Pinpoint the cell where the given text exists, returning its (X, Y) midpoint coordinate. 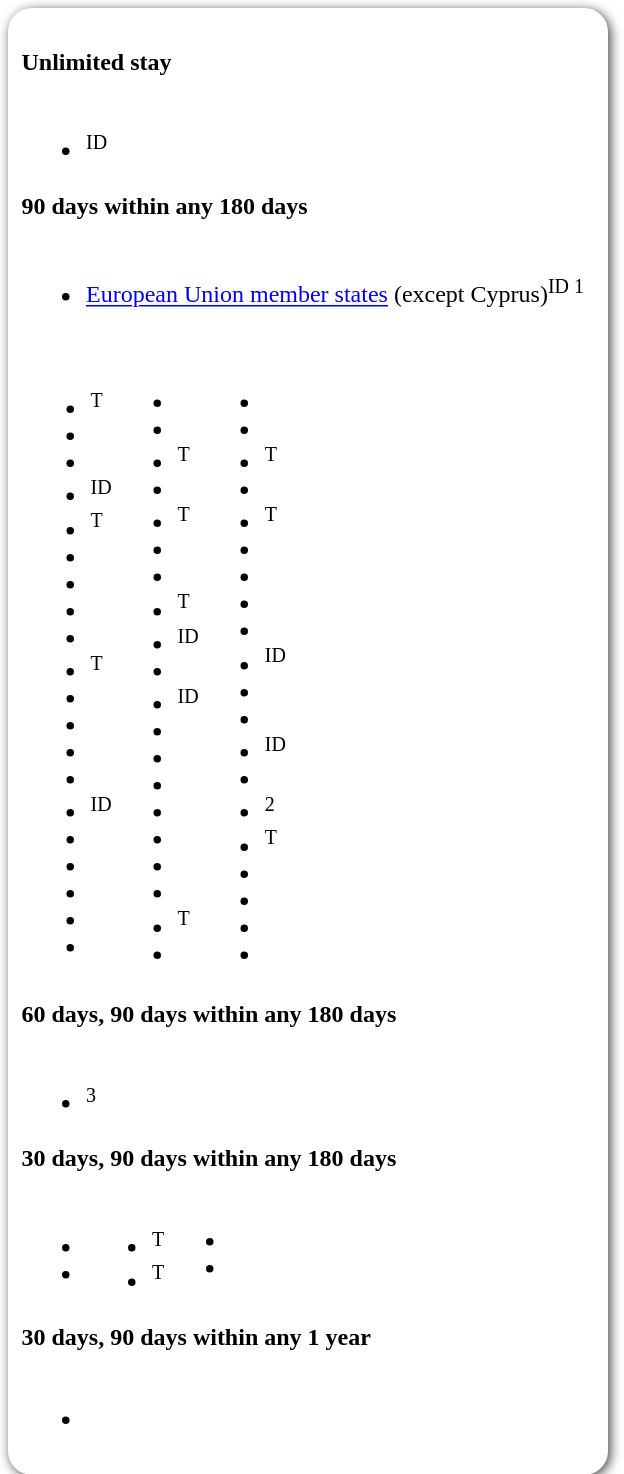
TTTIDID T (158, 664)
TT IDID 2 T (245, 664)
TT (128, 1248)
3 (60, 1086)
TID T T ID (71, 664)
ID (66, 134)
European Union member states (except Cyprus)ID 1 TID T T ID TTTIDID T TT IDID 2 T (304, 610)
